From the cell containing the given text, extract its center point as (x, y) coordinate. 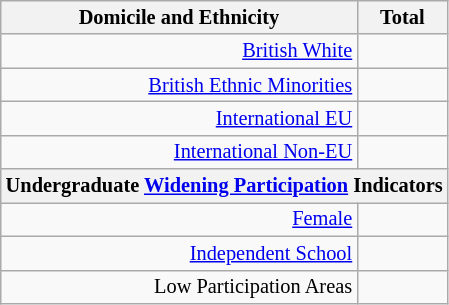
Low Participation Areas (179, 287)
Female (179, 219)
Domicile and Ethnicity (179, 17)
British White (179, 51)
British Ethnic Minorities (179, 85)
Independent School (179, 253)
International EU (179, 118)
Total (402, 17)
International Non-EU (179, 152)
Undergraduate Widening Participation Indicators (224, 186)
